Return [x, y] of the center of cell containing provided text 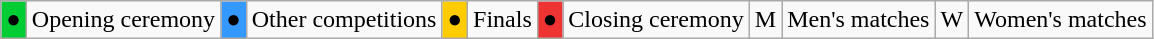
Opening ceremony [123, 20]
M [765, 20]
Men's matches [858, 20]
Other competitions [344, 20]
Finals [503, 20]
Women's matches [1060, 20]
Closing ceremony [656, 20]
W [952, 20]
